Determine the (X, Y) coordinate at the center of the cell enclosing the given text.  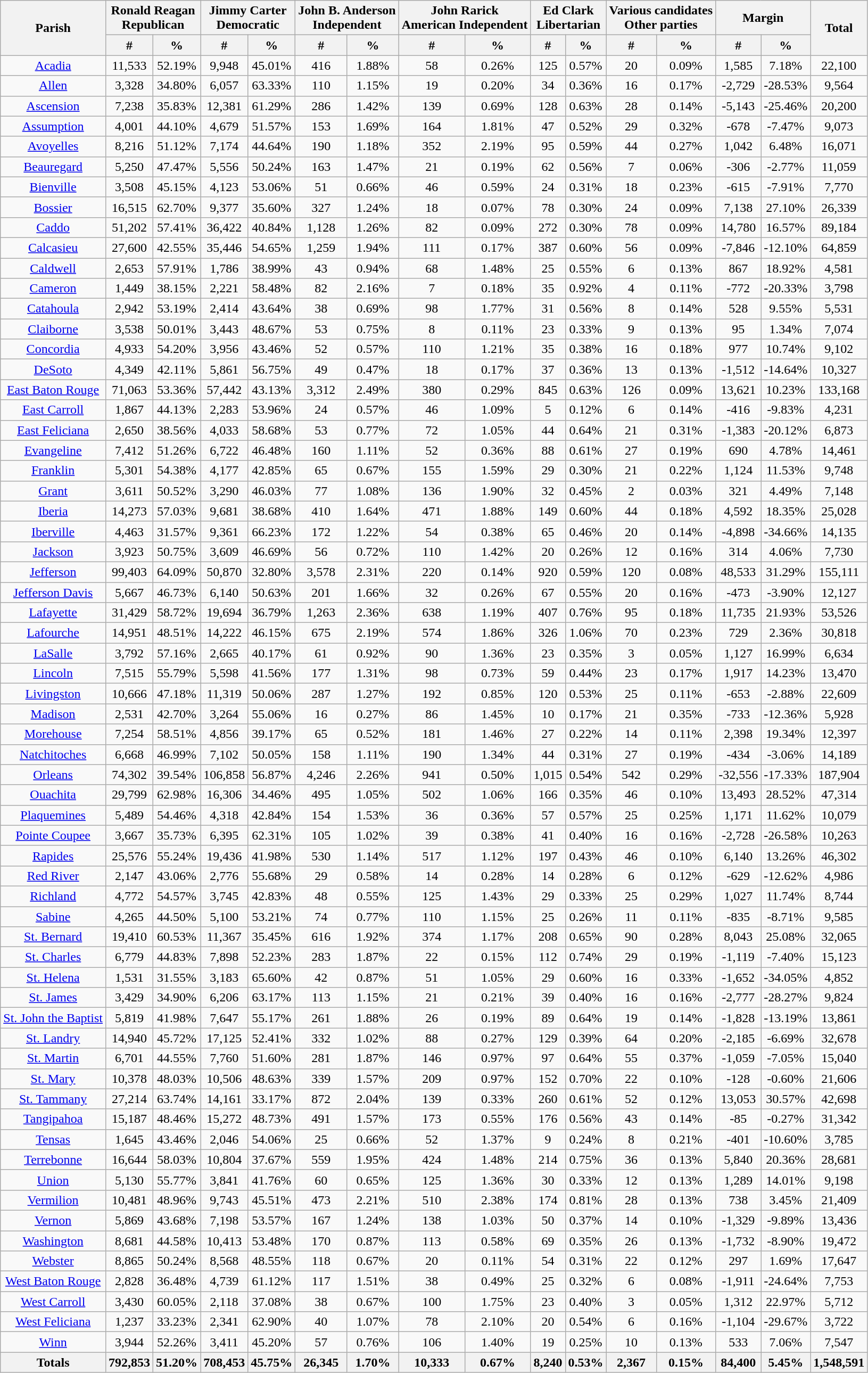
3,183 (225, 977)
7,074 (839, 329)
-4,898 (739, 531)
1,027 (739, 896)
35.60% (271, 207)
-615 (739, 187)
7,238 (129, 106)
10,333 (432, 1362)
7,254 (129, 734)
3,667 (129, 835)
-1,911 (739, 1281)
10,506 (225, 1079)
62.70% (177, 207)
-306 (739, 167)
42,698 (839, 1099)
845 (548, 390)
7,148 (839, 491)
153 (321, 126)
11,533 (129, 65)
Totals (53, 1362)
3,328 (129, 86)
St. Martin (53, 1058)
-7,846 (739, 248)
1,127 (739, 653)
708,453 (225, 1362)
18.92% (786, 268)
1.26% (373, 227)
1.43% (498, 896)
2,147 (129, 876)
260 (548, 1099)
10,804 (225, 1160)
Iberville (53, 531)
32,678 (839, 1038)
1,548,591 (839, 1362)
63.17% (271, 998)
Beauregard (53, 167)
28.52% (786, 795)
14,940 (129, 1038)
4,856 (225, 734)
37.08% (271, 1302)
2,653 (129, 268)
21,606 (839, 1079)
St. John the Baptist (53, 1018)
58.48% (271, 289)
-416 (739, 410)
1.66% (373, 593)
65.60% (271, 977)
533 (739, 1342)
-835 (739, 916)
100 (432, 1302)
-8.90% (786, 1241)
4,852 (839, 977)
35.73% (177, 835)
Total (839, 28)
-473 (739, 593)
1,786 (225, 268)
16,644 (129, 1160)
13 (631, 369)
2,367 (631, 1362)
53.36% (177, 390)
68 (432, 268)
34 (548, 86)
3,944 (129, 1342)
42.70% (177, 714)
50.52% (177, 491)
42 (321, 977)
55.24% (177, 856)
9,748 (839, 471)
16.57% (786, 227)
John RarickAmerican Independent (465, 18)
47.18% (177, 694)
5,712 (839, 1302)
4,986 (839, 876)
-29.67% (786, 1322)
11,367 (225, 937)
63.33% (271, 86)
Iberia (53, 511)
2.04% (373, 1099)
58.03% (177, 1160)
410 (321, 511)
163 (321, 167)
129 (548, 1038)
St. Bernard (53, 937)
-1,059 (739, 1058)
-2,728 (739, 835)
14,135 (839, 531)
37.67% (271, 1160)
517 (432, 856)
44.64% (271, 146)
-12.62% (786, 876)
9,743 (225, 1200)
4,349 (129, 369)
50.05% (271, 754)
2,942 (129, 309)
118 (321, 1261)
2,650 (129, 430)
45.72% (177, 1038)
7,730 (839, 552)
2.31% (373, 572)
27,214 (129, 1099)
3,745 (225, 896)
-2,185 (739, 1038)
Madison (53, 714)
10,079 (839, 815)
4,772 (129, 896)
48.73% (271, 1119)
99,403 (129, 572)
6,668 (129, 754)
17,125 (225, 1038)
66.23% (271, 531)
72 (432, 430)
5,667 (129, 593)
Assumption (53, 126)
5,531 (839, 309)
738 (739, 1200)
Lafayette (53, 613)
327 (321, 207)
-2,777 (739, 998)
1.12% (498, 856)
Evangeline (53, 450)
48,533 (739, 572)
16.99% (786, 653)
Tensas (53, 1139)
0.06% (685, 167)
106,858 (225, 775)
40.84% (271, 227)
7,753 (839, 1281)
1.92% (373, 937)
-24.64% (786, 1281)
4,679 (225, 126)
0.03% (685, 491)
Winn (53, 1342)
941 (432, 775)
46,302 (839, 856)
4.78% (786, 450)
-12.36% (786, 714)
3,792 (129, 653)
0.72% (373, 552)
Allen (53, 86)
11.74% (786, 896)
58.68% (271, 430)
1.64% (373, 511)
-2,729 (739, 86)
3,578 (321, 572)
-1,383 (739, 430)
57,442 (225, 390)
1,917 (739, 673)
2,341 (225, 1322)
33.17% (271, 1099)
154 (321, 815)
1.40% (498, 1342)
-2.88% (786, 694)
25,028 (839, 511)
2,118 (225, 1302)
0.81% (585, 1200)
4,246 (321, 775)
21.93% (786, 613)
11,735 (739, 613)
729 (739, 633)
Calcasieu (53, 248)
42.83% (271, 896)
Acadia (53, 65)
1.31% (373, 673)
48.51% (177, 633)
872 (321, 1099)
2.49% (373, 390)
2,531 (129, 714)
3,508 (129, 187)
31.57% (177, 531)
East Carroll (53, 410)
0.47% (373, 369)
52.26% (177, 1342)
58.72% (177, 613)
43.06% (177, 876)
2 (631, 491)
297 (739, 1261)
3,785 (839, 1139)
-1,512 (739, 369)
-0.27% (786, 1119)
1.03% (498, 1220)
15,040 (839, 1058)
4.49% (786, 491)
9,681 (225, 511)
1.59% (498, 471)
6.48% (786, 146)
1,531 (129, 977)
286 (321, 106)
57.16% (177, 653)
10.74% (786, 349)
34.80% (177, 86)
2,665 (225, 653)
1.90% (498, 491)
53.06% (271, 187)
-7.05% (786, 1058)
1.07% (373, 1322)
7,102 (225, 754)
-9.89% (786, 1220)
192 (432, 694)
52.41% (271, 1038)
Jimmy CarterDemocratic (248, 18)
7,515 (129, 673)
-26.58% (786, 835)
74 (321, 916)
26,345 (321, 1362)
374 (432, 937)
387 (548, 248)
57.41% (177, 227)
-678 (739, 126)
3,411 (225, 1342)
-7.91% (786, 187)
Jefferson (53, 572)
-2.77% (786, 167)
7,647 (225, 1018)
26,339 (839, 207)
332 (321, 1038)
3,923 (129, 552)
14.01% (786, 1180)
Tangipahoa (53, 1119)
977 (739, 349)
16,515 (129, 207)
Union (53, 1180)
3,443 (225, 329)
53.48% (271, 1241)
2.38% (498, 1200)
1.70% (373, 1362)
-653 (739, 694)
East Feliciana (53, 430)
13,621 (739, 390)
46.03% (271, 491)
491 (321, 1119)
Livingston (53, 694)
9,361 (225, 531)
-1,104 (739, 1322)
2,414 (225, 309)
Catahoula (53, 309)
1.27% (373, 694)
5,840 (739, 1160)
74,302 (129, 775)
281 (321, 1058)
-6.69% (786, 1038)
0.74% (585, 957)
61.29% (271, 106)
7,760 (225, 1058)
6,779 (129, 957)
160 (321, 450)
25.08% (786, 937)
6,057 (225, 86)
36.48% (177, 1281)
1.18% (373, 146)
1.75% (498, 1302)
43.13% (271, 390)
1.45% (498, 714)
Ouachita (53, 795)
41.56% (271, 673)
2,221 (225, 289)
West Carroll (53, 1302)
11,319 (225, 694)
6,722 (225, 450)
Various candidatesOther parties (661, 18)
39.17% (271, 734)
-1,828 (739, 1018)
97 (548, 1058)
2.26% (373, 775)
31.29% (786, 572)
62.31% (271, 835)
3,722 (839, 1322)
3,430 (129, 1302)
2.10% (498, 1322)
8,568 (225, 1261)
9,073 (839, 126)
7,898 (225, 957)
9.55% (786, 309)
31,342 (839, 1119)
155,111 (839, 572)
314 (739, 552)
64.09% (177, 572)
64 (631, 1038)
4,463 (129, 531)
41.76% (271, 1180)
86 (432, 714)
7.06% (786, 1342)
2,828 (129, 1281)
2,398 (739, 734)
St. Tammany (53, 1099)
1.77% (498, 309)
7,412 (129, 450)
60 (321, 1180)
48.63% (271, 1079)
3,312 (321, 390)
2,283 (225, 410)
5.45% (786, 1362)
261 (321, 1018)
-629 (739, 876)
4,318 (225, 815)
East Baton Rouge (53, 390)
528 (739, 309)
2.21% (373, 1200)
167 (321, 1220)
10,263 (839, 835)
35,446 (225, 248)
3,538 (129, 329)
42.85% (271, 471)
Jackson (53, 552)
1.46% (498, 734)
8,043 (739, 937)
30,818 (839, 633)
0.85% (498, 694)
63.74% (177, 1099)
45.75% (271, 1362)
471 (432, 511)
Lafourche (53, 633)
Grant (53, 491)
62.98% (177, 795)
2,046 (225, 1139)
48.67% (271, 329)
138 (432, 1220)
-3.90% (786, 593)
46.48% (271, 450)
326 (548, 633)
19,472 (839, 1241)
-1,732 (739, 1241)
15,187 (129, 1119)
272 (548, 227)
1.08% (373, 491)
4,265 (129, 916)
1.21% (498, 349)
5,598 (225, 673)
416 (321, 65)
22.97% (786, 1302)
53.21% (271, 916)
48.55% (271, 1261)
Claiborne (53, 329)
18.35% (786, 511)
473 (321, 1200)
126 (631, 390)
3.45% (786, 1200)
54.57% (177, 896)
7,174 (225, 146)
-1,652 (739, 977)
54.20% (177, 349)
181 (432, 734)
Bossier (53, 207)
7.18% (786, 65)
173 (432, 1119)
616 (321, 937)
51.26% (177, 450)
Caddo (53, 227)
55.06% (271, 714)
201 (321, 593)
35.45% (271, 937)
35.83% (177, 106)
-10.60% (786, 1139)
8,681 (129, 1241)
10,413 (225, 1241)
1,449 (129, 289)
29,799 (129, 795)
32.80% (271, 572)
690 (739, 450)
146 (432, 1058)
Concordia (53, 349)
0.44% (585, 673)
Pointe Coupee (53, 835)
4.06% (786, 552)
15,123 (839, 957)
44.10% (177, 126)
1,259 (321, 248)
3,429 (129, 998)
1.53% (373, 815)
Rapides (53, 856)
-32,556 (739, 775)
106 (432, 1342)
1.51% (373, 1281)
Franklin (53, 471)
37 (548, 369)
51,202 (129, 227)
-3.06% (786, 754)
St. Charles (53, 957)
14,780 (739, 227)
-1,329 (739, 1220)
43.68% (177, 1220)
4,123 (225, 187)
-5,143 (739, 106)
58.51% (177, 734)
Red River (53, 876)
2.16% (373, 289)
9,585 (839, 916)
867 (739, 268)
6,634 (839, 653)
283 (321, 957)
Caldwell (53, 268)
8,865 (129, 1261)
172 (321, 531)
Margin (763, 18)
-772 (739, 289)
55.17% (271, 1018)
52.19% (177, 65)
10.23% (786, 390)
542 (631, 775)
7,198 (225, 1220)
Vernon (53, 1220)
-733 (739, 714)
5,819 (129, 1018)
89,184 (839, 227)
47 (548, 126)
20,200 (839, 106)
14,951 (129, 633)
112 (548, 957)
8,240 (548, 1362)
40 (321, 1322)
-34.66% (786, 531)
1.86% (498, 633)
155 (432, 471)
2,776 (225, 876)
6,395 (225, 835)
1,645 (129, 1139)
559 (321, 1160)
Washington (53, 1241)
1,237 (129, 1322)
5,928 (839, 714)
1.09% (498, 410)
380 (432, 390)
3,956 (225, 349)
84,400 (739, 1362)
-17.33% (786, 775)
12,381 (225, 106)
4,933 (129, 349)
149 (548, 511)
34.46% (271, 795)
49 (321, 369)
208 (548, 937)
44.83% (177, 957)
13,861 (839, 1018)
1,289 (739, 1180)
-1,119 (739, 957)
5,556 (225, 167)
-12.10% (786, 248)
38.56% (177, 430)
5,489 (129, 815)
46.99% (177, 754)
-13.19% (786, 1018)
14.23% (786, 673)
St. Helena (53, 977)
3,798 (839, 289)
-7.40% (786, 957)
9,824 (839, 998)
56.87% (271, 775)
33.23% (177, 1322)
16,071 (839, 146)
22,100 (839, 65)
0.43% (585, 856)
Jefferson Davis (53, 593)
55.68% (271, 876)
Avoyelles (53, 146)
77 (321, 491)
-128 (739, 1079)
1,263 (321, 613)
Lincoln (53, 673)
574 (432, 633)
43.64% (271, 309)
321 (739, 491)
0.73% (498, 673)
61 (321, 653)
8,216 (129, 146)
495 (321, 795)
50.06% (271, 694)
31.55% (177, 977)
111 (432, 248)
Webster (53, 1261)
3,290 (225, 491)
38.68% (271, 511)
62 (548, 167)
48.96% (177, 1200)
-14.64% (786, 369)
-0.60% (786, 1079)
-9.83% (786, 410)
675 (321, 633)
69 (548, 1241)
53.96% (271, 410)
16,306 (225, 795)
17,647 (839, 1261)
1,042 (739, 146)
31 (548, 309)
53,526 (839, 613)
53.57% (271, 1220)
4,581 (839, 268)
58 (432, 65)
136 (432, 491)
51.20% (177, 1362)
530 (321, 856)
158 (321, 754)
5,250 (129, 167)
56.75% (271, 369)
45.20% (271, 1342)
0.94% (373, 268)
339 (321, 1079)
3,609 (225, 552)
-434 (739, 754)
45.01% (271, 65)
3,611 (129, 491)
Bienville (53, 187)
21,409 (839, 1200)
27,600 (129, 248)
DeSoto (53, 369)
5 (548, 410)
11.62% (786, 815)
352 (432, 146)
209 (432, 1079)
50,870 (225, 572)
67 (548, 593)
39.54% (177, 775)
Ronald ReaganRepublican (153, 18)
1.94% (373, 248)
44.55% (177, 1058)
57.03% (177, 511)
-401 (739, 1139)
42.55% (177, 248)
11,059 (839, 167)
Orleans (53, 775)
0.70% (585, 1079)
13,493 (739, 795)
61.12% (271, 1281)
197 (548, 856)
West Feliciana (53, 1322)
4 (631, 289)
70 (631, 633)
50 (548, 1220)
55.79% (177, 673)
45.51% (271, 1200)
11.53% (786, 471)
52.23% (271, 957)
46.69% (271, 552)
62.90% (271, 1322)
19,694 (225, 613)
Vermilion (53, 1200)
55.77% (177, 1180)
133,168 (839, 390)
13.26% (786, 856)
0.46% (585, 531)
510 (432, 1200)
44.13% (177, 410)
54.38% (177, 471)
48.46% (177, 1119)
-8.71% (786, 916)
Sabine (53, 916)
42.84% (271, 815)
166 (548, 795)
9,102 (839, 349)
60.05% (177, 1302)
28,681 (839, 1160)
LaSalle (53, 653)
1.17% (498, 937)
9,948 (225, 65)
164 (432, 126)
13,436 (839, 1220)
1.47% (373, 167)
152 (548, 1079)
4,001 (129, 126)
1,585 (739, 65)
187,904 (839, 775)
3,264 (225, 714)
60.53% (177, 937)
57.91% (177, 268)
14,161 (225, 1099)
22,609 (839, 694)
0.07% (498, 207)
0.39% (585, 1038)
27.10% (786, 207)
13,470 (839, 673)
1.22% (373, 531)
5,130 (129, 1180)
Ed ClarkLibertarian (568, 18)
-20.12% (786, 430)
6,873 (839, 430)
71,063 (129, 390)
117 (321, 1281)
177 (321, 673)
3,841 (225, 1180)
Cameron (53, 289)
51.60% (271, 1058)
10,327 (839, 369)
38.99% (271, 268)
Terrebonne (53, 1160)
15,272 (225, 1119)
1,015 (548, 775)
19.34% (786, 734)
54.06% (271, 1139)
46.73% (177, 593)
48 (321, 896)
30.57% (786, 1099)
7,547 (839, 1342)
-28.53% (786, 86)
6,206 (225, 998)
25,576 (129, 856)
45.15% (177, 187)
170 (321, 1241)
St. Mary (53, 1079)
128 (548, 106)
9,564 (839, 86)
36.79% (271, 613)
54.65% (271, 248)
54.46% (177, 815)
920 (548, 572)
19,410 (129, 937)
1.81% (498, 126)
1.37% (498, 1139)
5,869 (129, 1220)
6,701 (129, 1058)
44.58% (177, 1241)
Morehouse (53, 734)
Plaquemines (53, 815)
4,739 (225, 1281)
214 (548, 1160)
12,397 (839, 734)
9,377 (225, 207)
1,124 (739, 471)
89 (548, 1018)
10,481 (129, 1200)
19,436 (225, 856)
14,273 (129, 511)
Parish (53, 28)
St. James (53, 998)
0.24% (585, 1139)
12,127 (839, 593)
174 (548, 1200)
32,065 (839, 937)
St. Landry (53, 1038)
5,861 (225, 369)
31,429 (129, 613)
638 (432, 613)
44.50% (177, 916)
-25.46% (786, 106)
0.49% (498, 1281)
502 (432, 795)
13,053 (739, 1099)
1,128 (321, 227)
48.03% (177, 1079)
14,461 (839, 450)
7,138 (739, 207)
55 (631, 1058)
424 (432, 1160)
10,378 (129, 1079)
10,666 (129, 694)
30 (548, 1180)
14,222 (225, 633)
105 (321, 835)
7,770 (839, 187)
34.90% (177, 998)
1,867 (129, 410)
West Baton Rouge (53, 1281)
407 (548, 613)
176 (548, 1119)
59 (548, 673)
40.17% (271, 653)
0.45% (585, 491)
47.47% (177, 167)
5,100 (225, 916)
Ascension (53, 106)
50.63% (271, 593)
-85 (739, 1119)
-34.05% (786, 977)
51.57% (271, 126)
1,312 (739, 1302)
287 (321, 694)
11 (631, 916)
41 (548, 835)
1.95% (373, 1160)
220 (432, 572)
1.14% (373, 856)
5,301 (129, 471)
1.19% (498, 613)
50.75% (177, 552)
-28.27% (786, 998)
50.01% (177, 329)
4,177 (225, 471)
42.11% (177, 369)
51.12% (177, 146)
Natchitoches (53, 754)
4,033 (225, 430)
4,592 (739, 511)
-7.47% (786, 126)
1,171 (739, 815)
64,859 (839, 248)
36,422 (225, 227)
John B. AndersonIndependent (347, 18)
53.19% (177, 309)
20.36% (786, 1160)
9,198 (839, 1180)
14,189 (839, 754)
-20.33% (786, 289)
Richland (53, 896)
8,744 (839, 896)
46.15% (271, 633)
4,231 (839, 410)
38.15% (177, 289)
792,853 (129, 1362)
0.50% (498, 775)
47,314 (839, 795)
